Search for the cell housing the specified text and yield its [x, y] center coordinate. 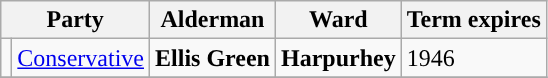
Conservative [81, 58]
Alderman [213, 20]
Party [76, 20]
Harpurhey [338, 58]
Term expires [474, 20]
1946 [474, 58]
Ellis Green [213, 58]
Ward [338, 20]
